Capture the cell that displays the provided text and extract its [x, y] central coordinate. 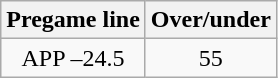
Over/under [210, 20]
APP –24.5 [74, 58]
Pregame line [74, 20]
55 [210, 58]
